Scan for the cell matching the given text and deliver its [x, y] coordinate at center. 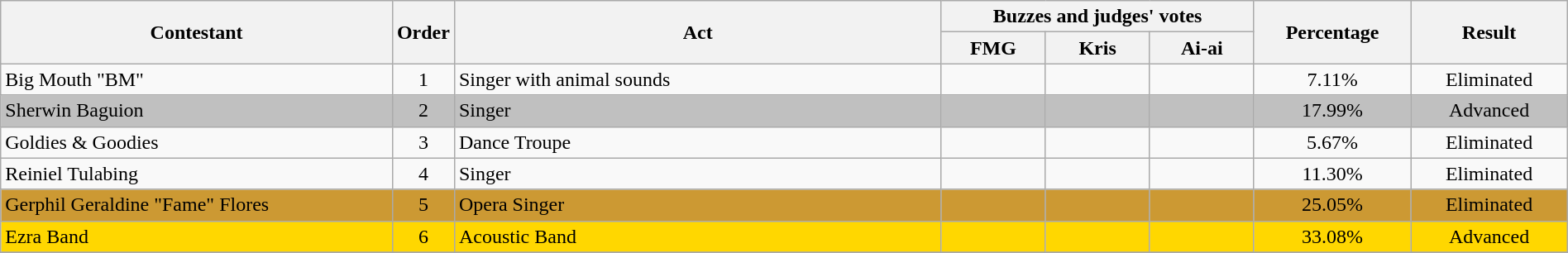
Dance Troupe [697, 142]
Contestant [197, 32]
3 [423, 142]
Sherwin Baguion [197, 111]
7.11% [1331, 79]
Act [697, 32]
Goldies & Goodies [197, 142]
Big Mouth "BM" [197, 79]
4 [423, 174]
1 [423, 79]
Ai-ai [1202, 48]
17.99% [1331, 111]
Opera Singer [697, 205]
Percentage [1331, 32]
5 [423, 205]
25.05% [1331, 205]
6 [423, 236]
11.30% [1331, 174]
5.67% [1331, 142]
Gerphil Geraldine "Fame" Flores [197, 205]
Acoustic Band [697, 236]
Order [423, 32]
Buzzes and judges' votes [1097, 17]
Ezra Band [197, 236]
Singer with animal sounds [697, 79]
2 [423, 111]
Result [1489, 32]
FMG [993, 48]
Reiniel Tulabing [197, 174]
33.08% [1331, 236]
Kris [1097, 48]
